Search for the cell housing the specified text and yield its [x, y] center coordinate. 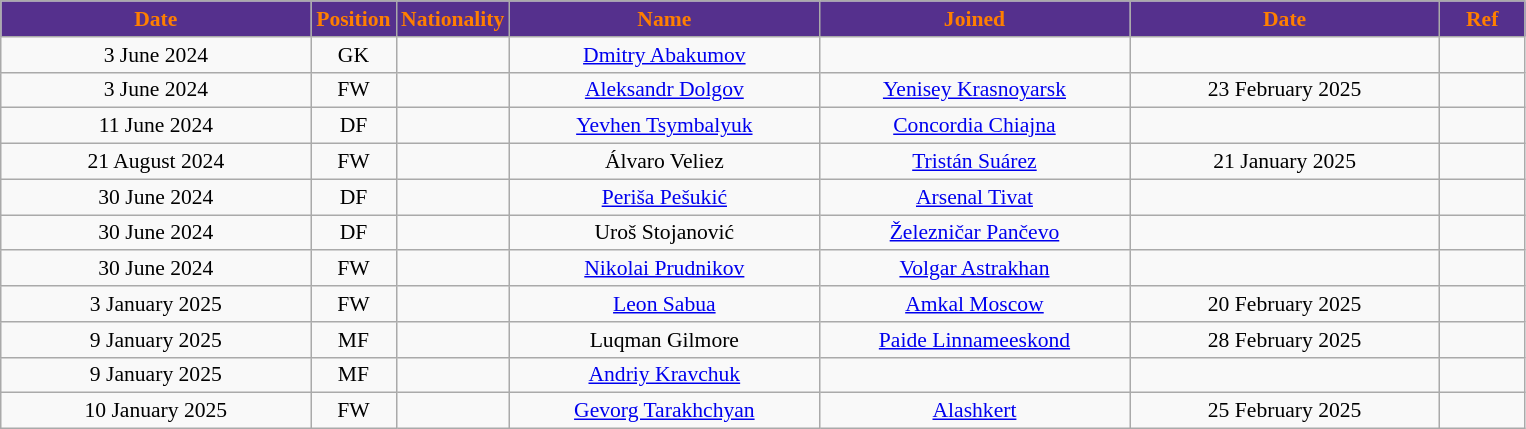
20 February 2025 [1285, 304]
28 February 2025 [1285, 340]
Position [354, 19]
Gevorg Tarakhchyan [664, 411]
Leon Sabua [664, 304]
10 January 2025 [156, 411]
Andriy Kravchuk [664, 375]
Amkal Moscow [974, 304]
Name [664, 19]
Yenisey Krasnoyarsk [974, 90]
21 August 2024 [156, 162]
Joined [974, 19]
Concordia Chiajna [974, 126]
Nationality [452, 19]
Alashkert [974, 411]
Nikolai Prudnikov [664, 269]
Dmitry Abakumov [664, 55]
Álvaro Veliez [664, 162]
Arsenal Tivat [974, 197]
Yevhen Tsymbalyuk [664, 126]
25 February 2025 [1285, 411]
3 January 2025 [156, 304]
Periša Pešukić [664, 197]
Volgar Astrakhan [974, 269]
Paide Linnameeskond [974, 340]
23 February 2025 [1285, 90]
GK [354, 55]
Železničar Pančevo [974, 233]
21 January 2025 [1285, 162]
Ref [1482, 19]
Luqman Gilmore [664, 340]
Tristán Suárez [974, 162]
11 June 2024 [156, 126]
Aleksandr Dolgov [664, 90]
Uroš Stojanović [664, 233]
